From the cell containing the given text, extract its center point as [X, Y] coordinate. 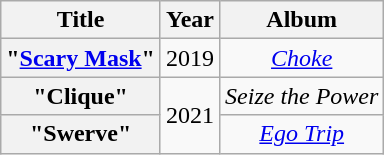
Title [81, 20]
2021 [190, 115]
2019 [190, 58]
Ego Trip [302, 134]
"Scary Mask" [81, 58]
"Swerve" [81, 134]
Choke [302, 58]
Album [302, 20]
"Clique" [81, 96]
Year [190, 20]
Seize the Power [302, 96]
